Search for the cell housing the specified text and yield its [x, y] center coordinate. 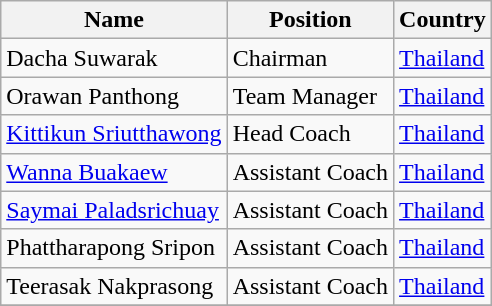
Chairman [310, 58]
Kittikun Sriutthawong [114, 134]
Position [310, 20]
Name [114, 20]
Country [443, 20]
Teerasak Nakprasong [114, 286]
Head Coach [310, 134]
Wanna Buakaew [114, 172]
Team Manager [310, 96]
Dacha Suwarak [114, 58]
Phattharapong Sripon [114, 248]
Saymai Paladsrichuay [114, 210]
Orawan Panthong [114, 96]
